Identify which cell holds the provided text, then report its (X, Y) central coordinate. 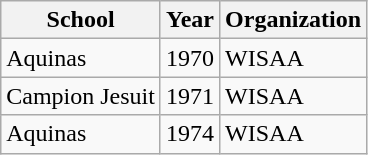
Organization (294, 20)
1970 (190, 58)
1971 (190, 96)
School (81, 20)
1974 (190, 134)
Campion Jesuit (81, 96)
Year (190, 20)
